Identify which cell holds the provided text, then report its [X, Y] central coordinate. 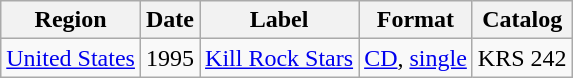
1995 [170, 58]
Kill Rock Stars [280, 58]
Date [170, 20]
United States [71, 58]
Region [71, 20]
Catalog [522, 20]
Label [280, 20]
Format [416, 20]
CD, single [416, 58]
KRS 242 [522, 58]
